Find where the given text appears and provide that cell's center as [X, Y] coordinate. 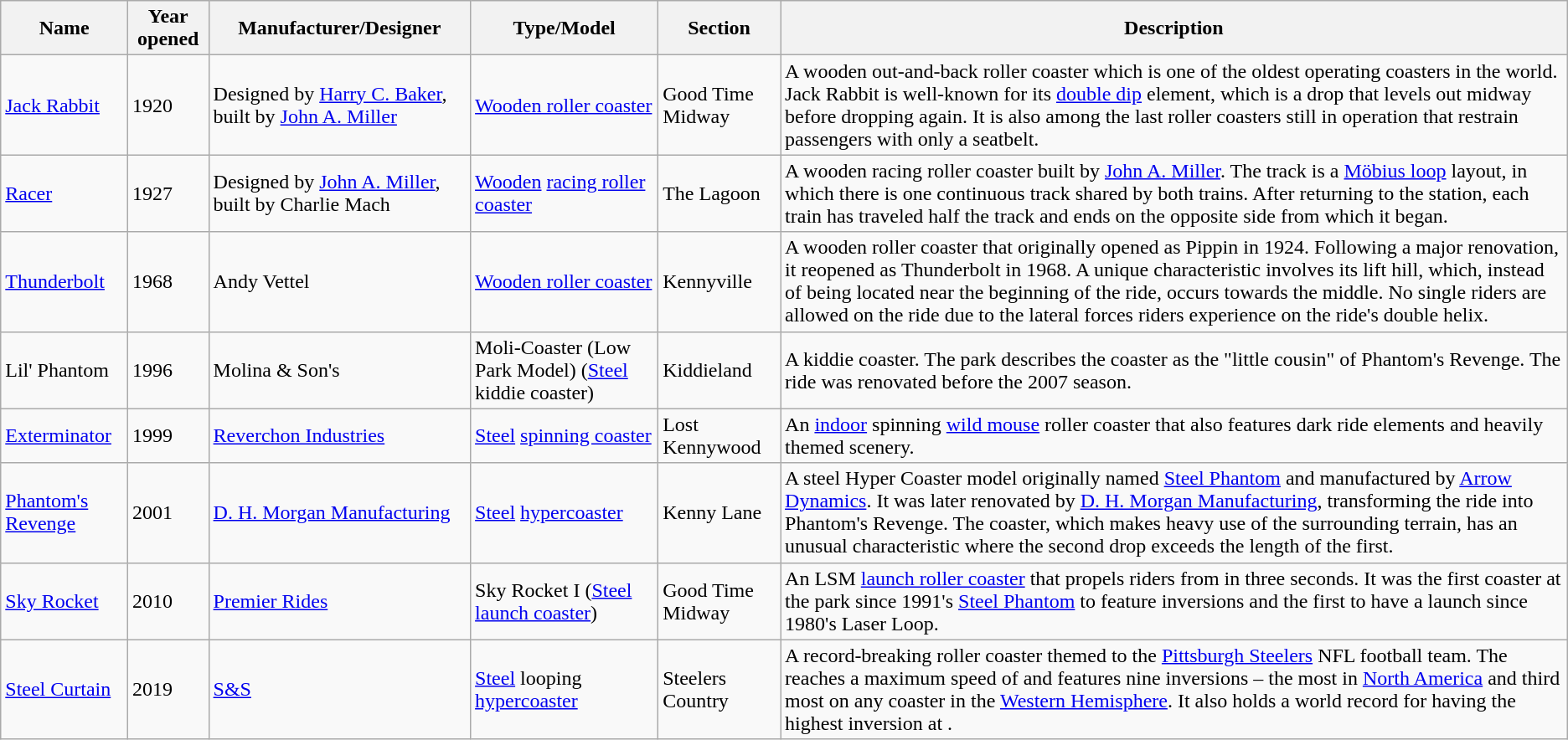
1968 [169, 281]
1920 [169, 105]
A kiddie coaster. The park describes the coaster as the "little cousin" of Phantom's Revenge. The ride was renovated before the 2007 season. [1174, 370]
Reverchon Industries [340, 435]
Kennyville [720, 281]
Molina & Son's [340, 370]
Type/Model [565, 28]
Description [1174, 28]
Steel looping hypercoaster [565, 690]
Lost Kennywood [720, 435]
Sky Rocket [64, 601]
Designed by Harry C. Baker, built by John A. Miller [340, 105]
1996 [169, 370]
Kenny Lane [720, 512]
The Lagoon [720, 193]
Thunderbolt [64, 281]
Steel spinning coaster [565, 435]
Jack Rabbit [64, 105]
1927 [169, 193]
Exterminator [64, 435]
Wooden racing roller coaster [565, 193]
Section [720, 28]
Racer [64, 193]
Steel hypercoaster [565, 512]
2019 [169, 690]
Sky Rocket I (Steel launch coaster) [565, 601]
2010 [169, 601]
Manufacturer/Designer [340, 28]
Moli-Coaster (Low Park Model) (Steel kiddie coaster) [565, 370]
Steel Curtain [64, 690]
2001 [169, 512]
Lil' Phantom [64, 370]
S&S [340, 690]
Andy Vettel [340, 281]
Premier Rides [340, 601]
1999 [169, 435]
Year opened [169, 28]
Steelers Country [720, 690]
Phantom's Revenge [64, 512]
Name [64, 28]
An indoor spinning wild mouse roller coaster that also features dark ride elements and heavily themed scenery. [1174, 435]
Kiddieland [720, 370]
D. H. Morgan Manufacturing [340, 512]
Designed by John A. Miller, built by Charlie Mach [340, 193]
